Determine the (x, y) coordinate at the center of the cell enclosing the given text.  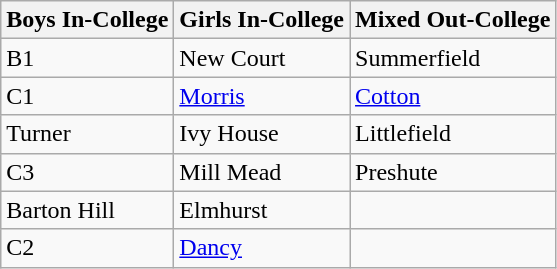
Mill Mead (262, 172)
C2 (88, 248)
Turner (88, 134)
C1 (88, 96)
Barton Hill (88, 210)
New Court (262, 58)
Summerfield (453, 58)
Preshute (453, 172)
C3 (88, 172)
Elmhurst (262, 210)
Morris (262, 96)
Boys In-College (88, 20)
B1 (88, 58)
Ivy House (262, 134)
Littlefield (453, 134)
Girls In-College (262, 20)
Cotton (453, 96)
Dancy (262, 248)
Mixed Out-College (453, 20)
